Detect which cell encompasses the target text, then output its [X, Y] center coordinate. 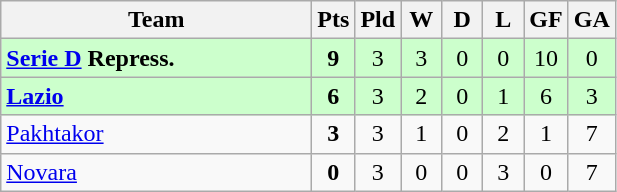
Pts [334, 20]
Pld [378, 20]
W [422, 20]
D [462, 20]
Novara [156, 172]
GF [546, 20]
10 [546, 58]
Lazio [156, 96]
L [504, 20]
9 [334, 58]
Team [156, 20]
GA [592, 20]
Serie D Repress. [156, 58]
Pakhtakor [156, 134]
